Determine the (X, Y) coordinate at the center of the cell enclosing the given text.  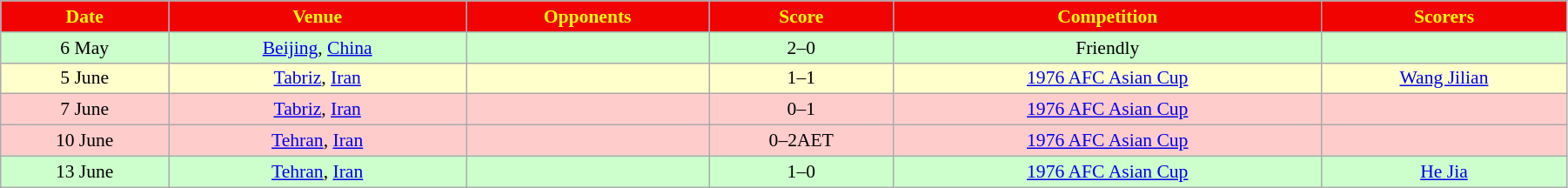
Wang Jilian (1444, 78)
5 June (85, 78)
Scorers (1444, 17)
2–0 (801, 48)
0–2AET (801, 141)
6 May (85, 48)
Score (801, 17)
Venue (318, 17)
1–1 (801, 78)
7 June (85, 110)
Date (85, 17)
13 June (85, 171)
Competition (1107, 17)
0–1 (801, 110)
1–0 (801, 171)
10 June (85, 141)
He Jia (1444, 171)
Friendly (1107, 48)
Opponents (588, 17)
Beijing, China (318, 48)
